Determine the [X, Y] coordinate at the center of the cell enclosing the given text.  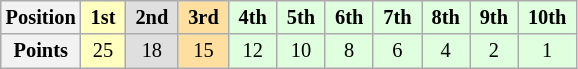
1st [104, 17]
18 [152, 51]
6 [397, 51]
1 [547, 51]
3rd [203, 17]
10th [547, 17]
Points [41, 51]
5th [301, 17]
2nd [152, 17]
15 [203, 51]
25 [104, 51]
Position [41, 17]
10 [301, 51]
4 [446, 51]
8th [446, 17]
9th [494, 17]
8 [349, 51]
4th [253, 17]
12 [253, 51]
2 [494, 51]
7th [397, 17]
6th [349, 17]
